Return the (x, y) coordinate for the center point of the cell that contains the specified text.  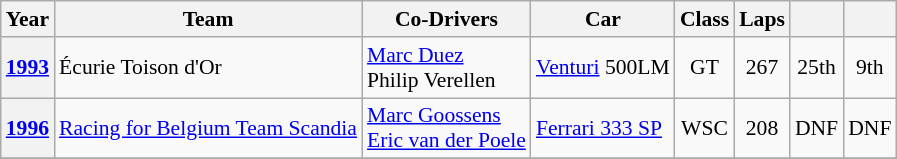
1993 (28, 68)
9th (870, 68)
Écurie Toison d'Or (208, 68)
Ferrari 333 SP (603, 128)
Laps (762, 19)
Co-Drivers (446, 19)
Venturi 500LM (603, 68)
Racing for Belgium Team Scandia (208, 128)
208 (762, 128)
25th (816, 68)
Team (208, 19)
1996 (28, 128)
Marc Duez Philip Verellen (446, 68)
Year (28, 19)
Marc Goossens Eric van der Poele (446, 128)
WSC (704, 128)
Class (704, 19)
GT (704, 68)
Car (603, 19)
267 (762, 68)
